Determine the (X, Y) coordinate at the center of the cell enclosing the given text.  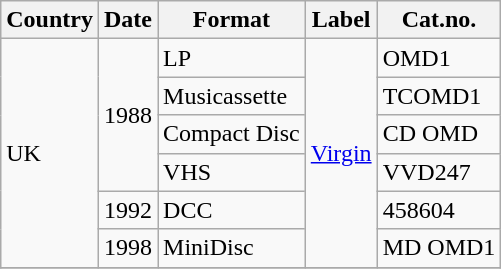
1998 (128, 248)
OMD1 (439, 58)
Label (341, 20)
VHS (232, 172)
458604 (439, 210)
VVD247 (439, 172)
Virgin (341, 153)
Compact Disc (232, 134)
MD OMD1 (439, 248)
CD OMD (439, 134)
Country (50, 20)
DCC (232, 210)
Cat.no. (439, 20)
1992 (128, 210)
UK (50, 153)
1988 (128, 115)
Musicassette (232, 96)
MiniDisc (232, 248)
Date (128, 20)
TCOMD1 (439, 96)
LP (232, 58)
Format (232, 20)
